Identify which cell holds the provided text, then report its (X, Y) central coordinate. 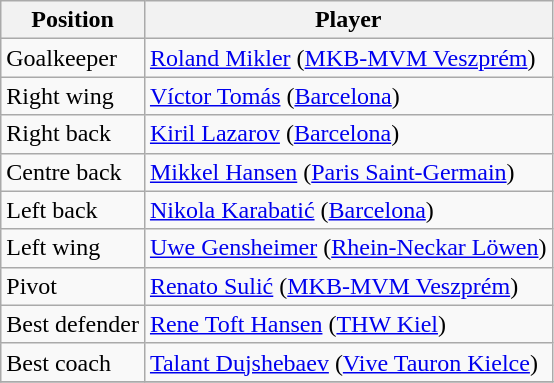
Kiril Lazarov (Barcelona) (348, 134)
Víctor Tomás (Barcelona) (348, 96)
Left wing (73, 248)
Left back (73, 210)
Goalkeeper (73, 58)
Centre back (73, 172)
Mikkel Hansen (Paris Saint-Germain) (348, 172)
Best coach (73, 362)
Uwe Gensheimer (Rhein-Neckar Löwen) (348, 248)
Right back (73, 134)
Nikola Karabatić (Barcelona) (348, 210)
Pivot (73, 286)
Best defender (73, 324)
Right wing (73, 96)
Player (348, 20)
Talant Dujshebaev (Vive Tauron Kielce) (348, 362)
Roland Mikler (MKB-MVM Veszprém) (348, 58)
Position (73, 20)
Renato Sulić (MKB-MVM Veszprém) (348, 286)
Rene Toft Hansen (THW Kiel) (348, 324)
